Pinpoint the cell where the given text exists, returning its (X, Y) midpoint coordinate. 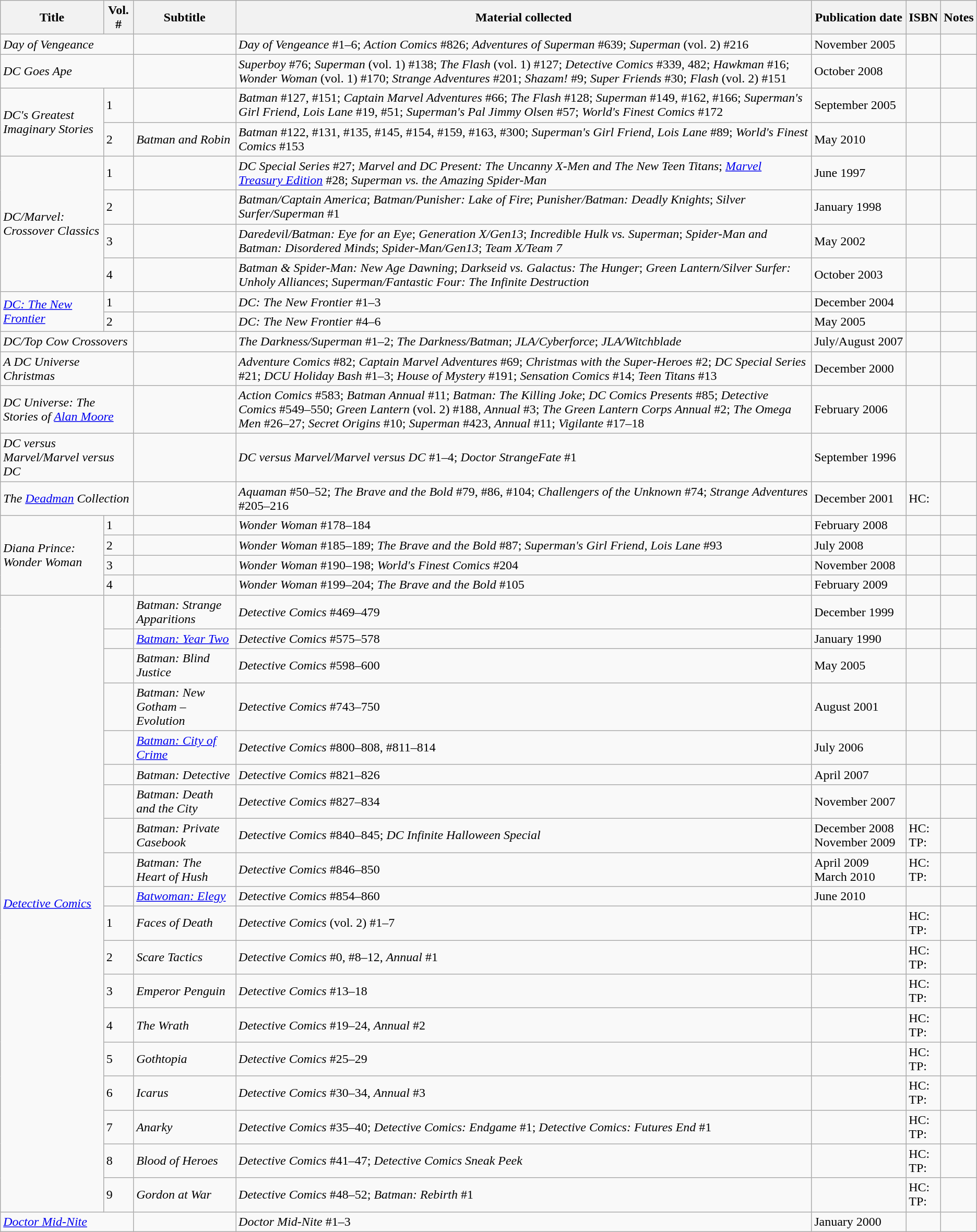
December 2004 (859, 302)
Detective Comics #35–40; Detective Comics: Endgame #1; Detective Comics: Futures End #1 (524, 1127)
Detective Comics #13–18 (524, 991)
The Deadman Collection (67, 499)
Subtitle (185, 18)
Vol. # (118, 18)
January 1998 (859, 207)
January 2000 (859, 1222)
DC/Marvel: Crossover Classics (52, 224)
DC Goes Ape (67, 71)
Day of Vengeance (67, 44)
Detective Comics #469–479 (524, 612)
December 2001 (859, 499)
Wonder Woman #178–184 (524, 525)
September 1996 (859, 458)
Doctor Mid-Nite (67, 1222)
June 1997 (859, 173)
A DC Universe Christmas (67, 368)
May 2010 (859, 139)
Detective Comics #25–29 (524, 1059)
November 2008 (859, 565)
Material collected (524, 18)
Detective Comics (vol. 2) #1–7 (524, 924)
DC/Top Cow Crossovers (67, 341)
December 2000 (859, 368)
Batman: Detective (185, 774)
HC: (924, 499)
Detective Comics #854–860 (524, 896)
Detective Comics #846–850 (524, 869)
Detective Comics (52, 903)
August 2001 (859, 707)
ISBN (924, 18)
Detective Comics #598–600 (524, 666)
Aquaman #50–52; The Brave and the Bold #79, #86, #104; Challengers of the Unknown #74; Strange Adventures #205–216 (524, 499)
Batman/Captain America; Batman/Punisher: Lake of Fire; Punisher/Batman: Deadly Knights; Silver Surfer/Superman #1 (524, 207)
December 2008November 2009 (859, 835)
Publication date (859, 18)
DC Universe: The Stories of Alan Moore (67, 410)
November 2007 (859, 802)
DC: The New Frontier #1–3 (524, 302)
Batman: Strange Apparitions (185, 612)
Detective Comics #840–845; DC Infinite Halloween Special (524, 835)
DC versus Marvel/Marvel versus DC (67, 458)
October 2003 (859, 274)
Detective Comics #827–834 (524, 802)
DC's Greatest Imaginary Stories (52, 122)
November 2005 (859, 44)
Gothtopia (185, 1059)
7 (118, 1127)
Batman: The Heart of Hush (185, 869)
Detective Comics #821–826 (524, 774)
Detective Comics #575–578 (524, 639)
Detective Comics #48–52; Batman: Rebirth #1 (524, 1195)
May 2002 (859, 241)
Wonder Woman #190–198; World's Finest Comics #204 (524, 565)
Emperor Penguin (185, 991)
Gordon at War (185, 1195)
Batman: Blind Justice (185, 666)
Faces of Death (185, 924)
DC versus Marvel/Marvel versus DC #1–4; Doctor StrangeFate #1 (524, 458)
Batman and Robin (185, 139)
April 2009March 2010 (859, 869)
October 2008 (859, 71)
Batwoman: Elegy (185, 896)
July 2008 (859, 545)
Icarus (185, 1093)
Batman: Year Two (185, 639)
February 2008 (859, 525)
Scare Tactics (185, 957)
July 2006 (859, 747)
February 2009 (859, 585)
September 2005 (859, 105)
Doctor Mid-Nite #1–3 (524, 1222)
Wonder Woman #199–204; The Brave and the Bold #105 (524, 585)
Batman #122, #131, #135, #145, #154, #159, #163, #300; Superman's Girl Friend, Lois Lane #89; World's Finest Comics #153 (524, 139)
Day of Vengeance #1–6; Action Comics #826; Adventures of Superman #639; Superman (vol. 2) #216 (524, 44)
The Darkness/Superman #1–2; The Darkness/Batman; JLA/Cyberforce; JLA/Witchblade (524, 341)
April 2007 (859, 774)
Detective Comics #19–24, Annual #2 (524, 1025)
Batman: Private Casebook (185, 835)
Anarky (185, 1127)
June 2010 (859, 896)
January 1990 (859, 639)
Blood of Heroes (185, 1161)
5 (118, 1059)
Detective Comics #41–47; Detective Comics Sneak Peek (524, 1161)
DC: The New Frontier (52, 312)
Detective Comics #0, #8–12, Annual #1 (524, 957)
Title (52, 18)
Detective Comics #800–808, #811–814 (524, 747)
6 (118, 1093)
Batman: Death and the City (185, 802)
Notes (959, 18)
DC: The New Frontier #4–6 (524, 321)
Detective Comics #30–34, Annual #3 (524, 1093)
8 (118, 1161)
Wonder Woman #185–189; The Brave and the Bold #87; Superman's Girl Friend, Lois Lane #93 (524, 545)
9 (118, 1195)
February 2006 (859, 410)
Diana Prince: Wonder Woman (52, 555)
Batman: City of Crime (185, 747)
December 1999 (859, 612)
July/August 2007 (859, 341)
The Wrath (185, 1025)
Batman: New Gotham –Evolution (185, 707)
Detective Comics #743–750 (524, 707)
